Find where the given text appears and provide that cell's center as [X, Y] coordinate. 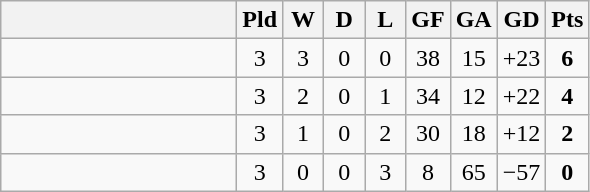
15 [474, 58]
Pts [568, 20]
12 [474, 96]
8 [428, 172]
34 [428, 96]
Pld [260, 20]
65 [474, 172]
38 [428, 58]
+23 [522, 58]
30 [428, 134]
+12 [522, 134]
4 [568, 96]
−57 [522, 172]
W [304, 20]
GA [474, 20]
D [344, 20]
18 [474, 134]
+22 [522, 96]
GD [522, 20]
6 [568, 58]
GF [428, 20]
L [386, 20]
